Pinpoint the cell where the given text exists, returning its (X, Y) midpoint coordinate. 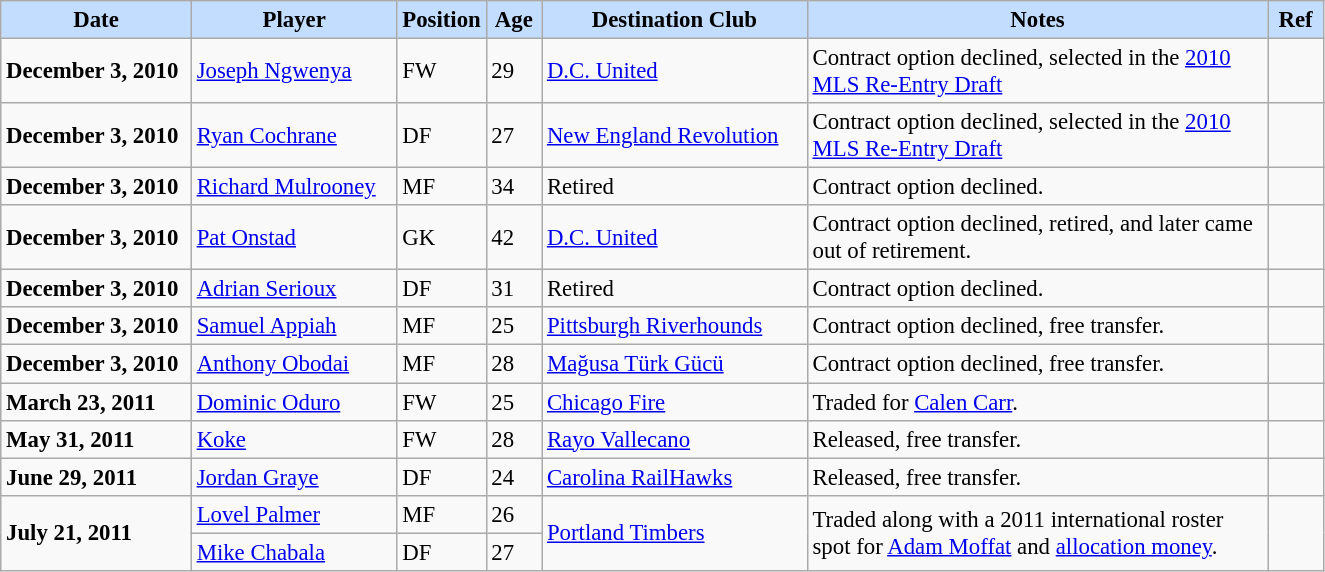
New England Revolution (675, 136)
Anthony Obodai (294, 364)
Ryan Cochrane (294, 136)
May 31, 2011 (96, 439)
Contract option declined, retired, and later came out of retirement. (1038, 238)
Adrian Serioux (294, 289)
Jordan Graye (294, 477)
GK (442, 238)
March 23, 2011 (96, 402)
Dominic Oduro (294, 402)
Traded for Calen Carr. (1038, 402)
June 29, 2011 (96, 477)
Portland Timbers (675, 532)
Date (96, 20)
Koke (294, 439)
Player (294, 20)
26 (514, 514)
Mağusa Türk Gücü (675, 364)
29 (514, 72)
Lovel Palmer (294, 514)
Richard Mulrooney (294, 187)
Joseph Ngwenya (294, 72)
34 (514, 187)
Mike Chabala (294, 552)
Pat Onstad (294, 238)
July 21, 2011 (96, 532)
Rayo Vallecano (675, 439)
42 (514, 238)
Notes (1038, 20)
Ref (1296, 20)
Pittsburgh Riverhounds (675, 327)
Carolina RailHawks (675, 477)
Chicago Fire (675, 402)
Traded along with a 2011 international roster spot for Adam Moffat and allocation money. (1038, 532)
Age (514, 20)
24 (514, 477)
Destination Club (675, 20)
Samuel Appiah (294, 327)
31 (514, 289)
Position (442, 20)
